Extract the (X, Y) coordinate from the center of the cell holding the provided text.  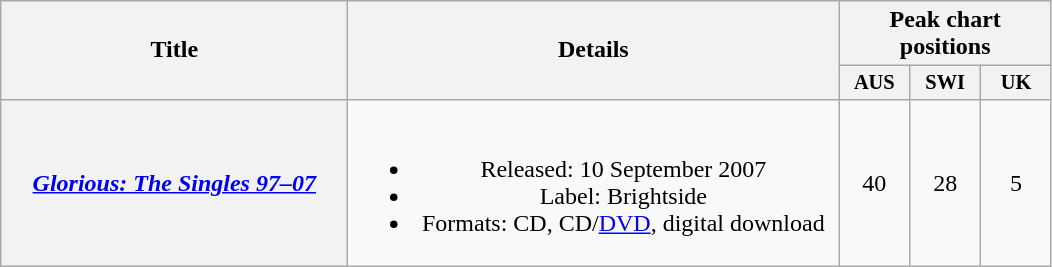
28 (946, 182)
SWI (946, 83)
Title (174, 50)
UK (1016, 83)
Peak chart positions (946, 34)
Details (594, 50)
5 (1016, 182)
Glorious: The Singles 97–07 (174, 182)
40 (874, 182)
Released: 10 September 2007Label: BrightsideFormats: CD, CD/DVD, digital download (594, 182)
AUS (874, 83)
